Find where the given text appears and provide that cell's center as (x, y) coordinate. 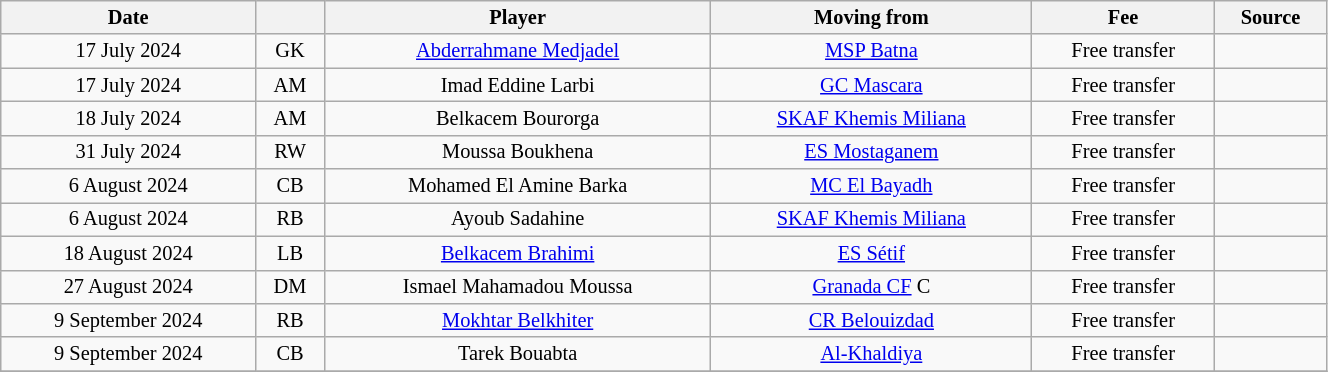
Date (128, 17)
18 August 2024 (128, 253)
Source (1271, 17)
DM (290, 287)
Player (518, 17)
ES Sétif (872, 253)
Mokhtar Belkhiter (518, 320)
CR Belouizdad (872, 320)
Fee (1124, 17)
Mohamed El Amine Barka (518, 186)
ES Mostaganem (872, 152)
Al-Khaldiya (872, 354)
Abderrahmane Medjadel (518, 51)
MSP Batna (872, 51)
Belkacem Brahimi (518, 253)
31 July 2024 (128, 152)
GC Mascara (872, 85)
Moving from (872, 17)
Ismael Mahamadou Moussa (518, 287)
MC El Bayadh (872, 186)
Moussa Boukhena (518, 152)
LB (290, 253)
Granada CF C (872, 287)
RW (290, 152)
Ayoub Sadahine (518, 219)
18 July 2024 (128, 118)
27 August 2024 (128, 287)
GK (290, 51)
Tarek Bouabta (518, 354)
Belkacem Bourorga (518, 118)
Imad Eddine Larbi (518, 85)
